Search for the cell housing the specified text and yield its (X, Y) center coordinate. 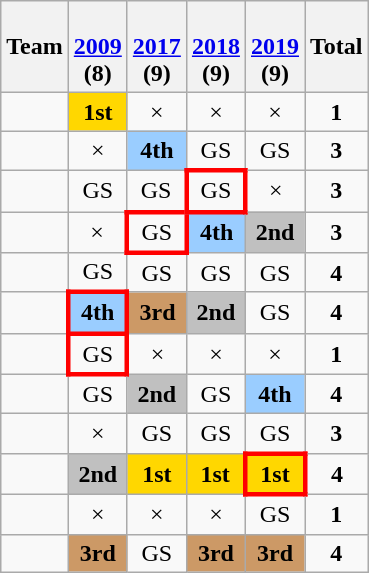
2018 (9) (216, 47)
2019 (9) (274, 47)
Total (337, 47)
2017 (9) (156, 47)
Team (35, 47)
2009 (8) (98, 47)
